Locate the cell with the specified text and output its [x, y] center coordinate. 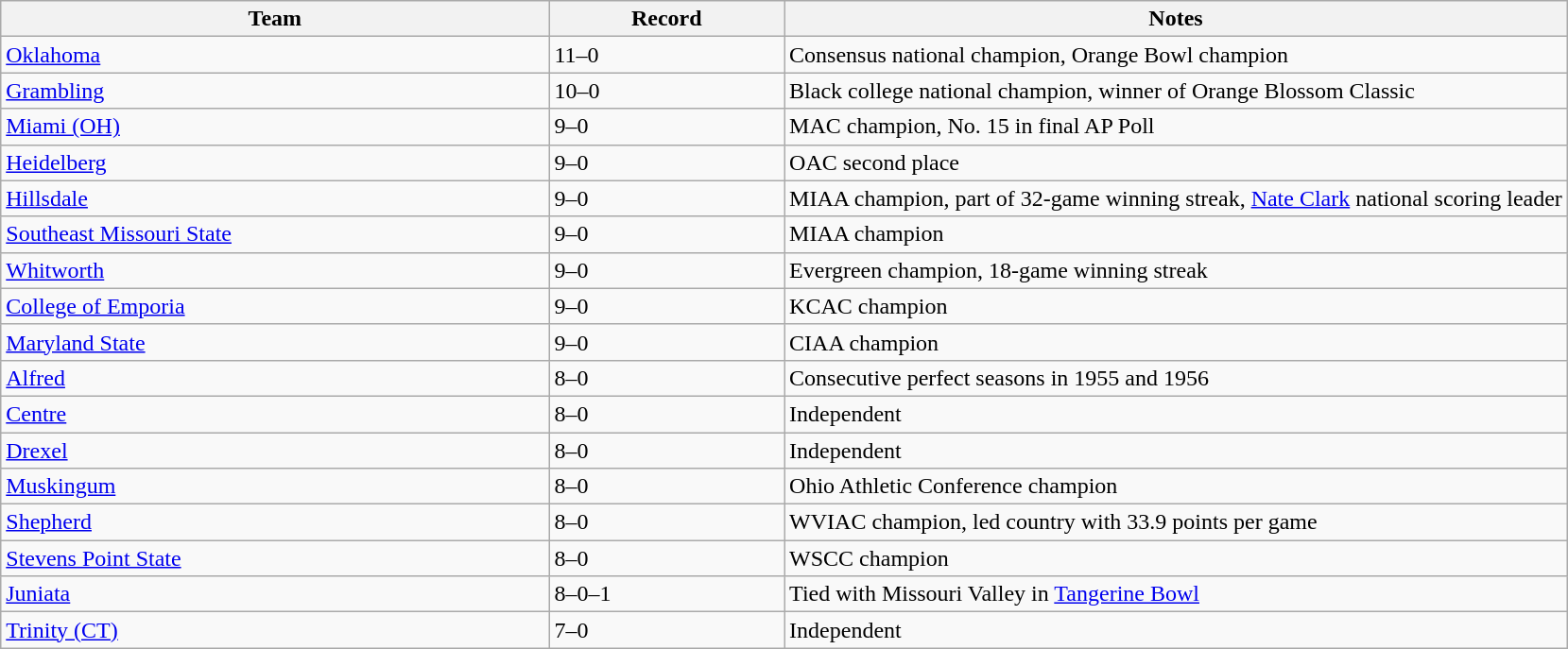
10–0 [667, 91]
Whitworth [275, 270]
Alfred [275, 378]
Notes [1176, 19]
Miami (OH) [275, 127]
Centre [275, 414]
Consecutive perfect seasons in 1955 and 1956 [1176, 378]
Trinity (CT) [275, 630]
WVIAC champion, led country with 33.9 points per game [1176, 522]
Stevens Point State [275, 558]
Drexel [275, 451]
MAC champion, No. 15 in final AP Poll [1176, 127]
Record [667, 19]
Southeast Missouri State [275, 234]
WSCC champion [1176, 558]
Hillsdale [275, 198]
Grambling [275, 91]
Tied with Missouri Valley in Tangerine Bowl [1176, 594]
Muskingum [275, 487]
Juniata [275, 594]
Ohio Athletic Conference champion [1176, 487]
8–0–1 [667, 594]
Team [275, 19]
11–0 [667, 55]
Maryland State [275, 342]
Consensus national champion, Orange Bowl champion [1176, 55]
Oklahoma [275, 55]
Evergreen champion, 18-game winning streak [1176, 270]
College of Emporia [275, 306]
KCAC champion [1176, 306]
MIAA champion, part of 32-game winning streak, Nate Clark national scoring leader [1176, 198]
7–0 [667, 630]
MIAA champion [1176, 234]
OAC second place [1176, 162]
Shepherd [275, 522]
Black college national champion, winner of Orange Blossom Classic [1176, 91]
CIAA champion [1176, 342]
Heidelberg [275, 162]
